Pinpoint the cell where the given text exists, returning its (X, Y) midpoint coordinate. 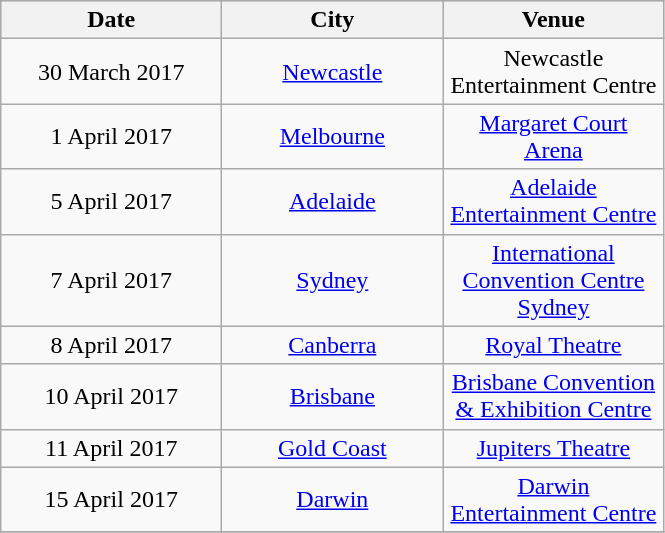
10 April 2017 (112, 396)
7 April 2017 (112, 280)
Venue (554, 20)
Canberra (332, 345)
Darwin (332, 500)
8 April 2017 (112, 345)
5 April 2017 (112, 202)
Margaret Court Arena (554, 136)
Darwin Entertainment Centre (554, 500)
Newcastle (332, 72)
Melbourne (332, 136)
International Convention Centre Sydney (554, 280)
Brisbane (332, 396)
Sydney (332, 280)
Gold Coast (332, 448)
30 March 2017 (112, 72)
Brisbane Convention & Exhibition Centre (554, 396)
1 April 2017 (112, 136)
Jupiters Theatre (554, 448)
City (332, 20)
Date (112, 20)
Newcastle Entertainment Centre (554, 72)
Royal Theatre (554, 345)
Adelaide (332, 202)
Adelaide Entertainment Centre (554, 202)
15 April 2017 (112, 500)
11 April 2017 (112, 448)
